Find where the given text appears and provide that cell's center as [x, y] coordinate. 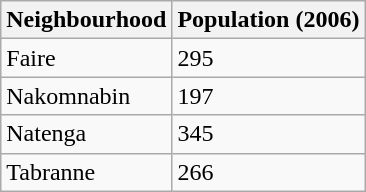
197 [268, 96]
Population (2006) [268, 20]
Natenga [86, 134]
Neighbourhood [86, 20]
Nakomnabin [86, 96]
Tabranne [86, 172]
295 [268, 58]
Faire [86, 58]
345 [268, 134]
266 [268, 172]
